Identify which cell holds the provided text, then report its (x, y) central coordinate. 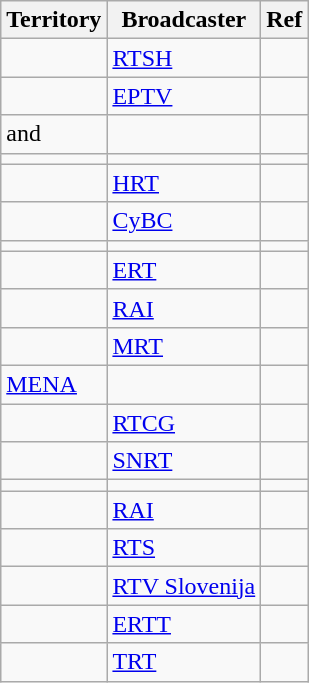
MRT (184, 346)
SNRT (184, 461)
TRT (184, 662)
RTS (184, 548)
RTCG (184, 423)
RTV Slovenija (184, 586)
HRT (184, 183)
CyBC (184, 221)
Broadcaster (184, 20)
Ref (284, 20)
Territory (54, 20)
ERT (184, 270)
and (54, 134)
MENA (54, 384)
RTSH (184, 58)
ERTT (184, 624)
EPTV (184, 96)
